Locate the cell with the specified text and output its (x, y) center coordinate. 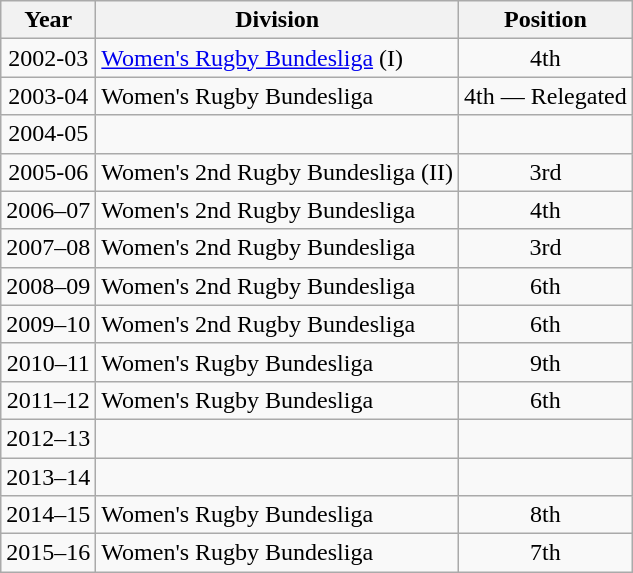
9th (546, 362)
2008–09 (48, 286)
2002-03 (48, 58)
7th (546, 553)
4th — Relegated (546, 96)
2005-06 (48, 172)
Year (48, 20)
2015–16 (48, 553)
Women's Rugby Bundesliga (I) (278, 58)
2007–08 (48, 248)
2013–14 (48, 477)
2006–07 (48, 210)
Position (546, 20)
2012–13 (48, 438)
Women's 2nd Rugby Bundesliga (II) (278, 172)
2004-05 (48, 134)
2003-04 (48, 96)
Division (278, 20)
2010–11 (48, 362)
2011–12 (48, 400)
2014–15 (48, 515)
8th (546, 515)
2009–10 (48, 324)
